For the text-containing cell, return its midpoint in [x, y] coordinate format. 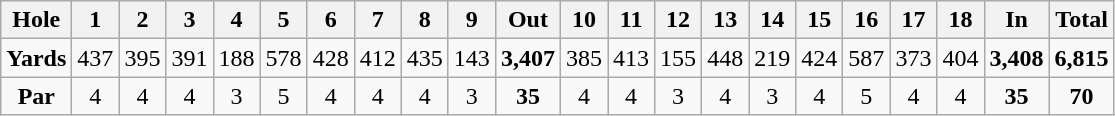
7 [378, 20]
143 [472, 58]
437 [96, 58]
395 [142, 58]
578 [284, 58]
17 [914, 20]
13 [726, 20]
587 [866, 58]
Hole [36, 20]
2 [142, 20]
413 [632, 58]
373 [914, 58]
In [1016, 20]
Yards [36, 58]
6 [330, 20]
15 [820, 20]
3,408 [1016, 58]
412 [378, 58]
6,815 [1082, 58]
155 [678, 58]
16 [866, 20]
391 [190, 58]
428 [330, 58]
219 [772, 58]
70 [1082, 96]
424 [820, 58]
448 [726, 58]
3,407 [528, 58]
12 [678, 20]
404 [960, 58]
Total [1082, 20]
14 [772, 20]
10 [584, 20]
9 [472, 20]
435 [424, 58]
18 [960, 20]
8 [424, 20]
385 [584, 58]
188 [236, 58]
1 [96, 20]
Par [36, 96]
11 [632, 20]
Out [528, 20]
